From the cell containing the given text, extract its center point as [X, Y] coordinate. 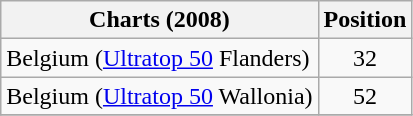
Charts (2008) [160, 20]
32 [365, 58]
Position [365, 20]
Belgium (Ultratop 50 Wallonia) [160, 96]
52 [365, 96]
Belgium (Ultratop 50 Flanders) [160, 58]
